From the cell containing the given text, extract its center point as [X, Y] coordinate. 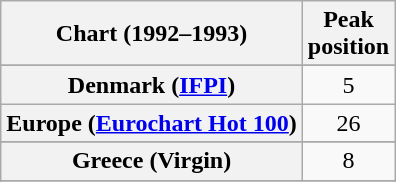
Chart (1992–1993) [152, 34]
Peakposition [348, 34]
Greece (Virgin) [152, 161]
8 [348, 161]
Denmark (IFPI) [152, 85]
5 [348, 85]
26 [348, 123]
Europe (Eurochart Hot 100) [152, 123]
